Locate the cell with the specified text and output its [x, y] center coordinate. 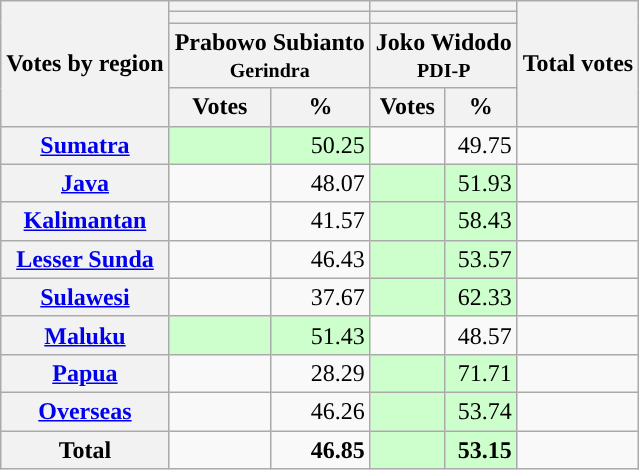
37.67 [321, 297]
Total votes [578, 64]
46.85 [321, 449]
51.93 [480, 183]
Joko WidodoPDI-P [444, 56]
Votes by region [85, 64]
Prabowo SubiantoGerindra [270, 56]
71.71 [480, 373]
48.57 [480, 335]
46.43 [321, 259]
53.15 [480, 449]
Sulawesi [85, 297]
53.57 [480, 259]
53.74 [480, 411]
51.43 [321, 335]
Kalimantan [85, 221]
Maluku [85, 335]
Overseas [85, 411]
49.75 [480, 145]
Sumatra [85, 145]
50.25 [321, 145]
28.29 [321, 373]
41.57 [321, 221]
48.07 [321, 183]
58.43 [480, 221]
46.26 [321, 411]
Papua [85, 373]
Lesser Sunda [85, 259]
Java [85, 183]
Total [85, 449]
62.33 [480, 297]
